From the cell containing the given text, extract its center point as [x, y] coordinate. 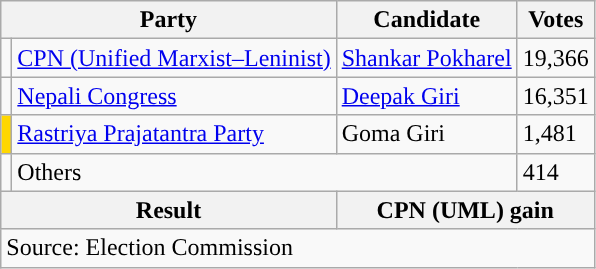
Source: Election Commission [298, 248]
16,351 [556, 96]
Party [168, 20]
Votes [556, 20]
1,481 [556, 134]
19,366 [556, 58]
Others [264, 172]
CPN (UML) gain [465, 210]
Candidate [426, 20]
Deepak Giri [426, 96]
Nepali Congress [174, 96]
Shankar Pokharel [426, 58]
Goma Giri [426, 134]
Result [168, 210]
Rastriya Prajatantra Party [174, 134]
414 [556, 172]
CPN (Unified Marxist–Leninist) [174, 58]
